From the cell containing the given text, extract its center point as [X, Y] coordinate. 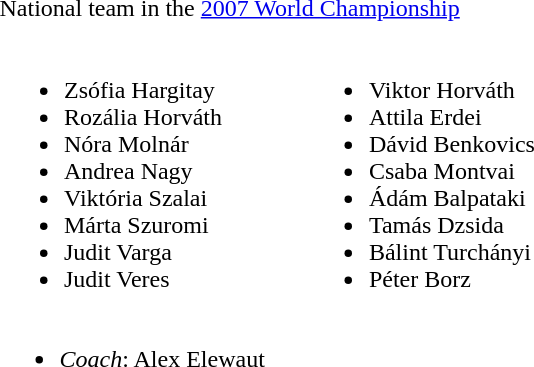
Zsófia HargitayRozália HorváthNóra MolnárAndrea NagyViktória SzalaiMárta SzuromiJudit VargaJudit Veres [112, 171]
